Scan for the cell matching the given text and deliver its (x, y) coordinate at center. 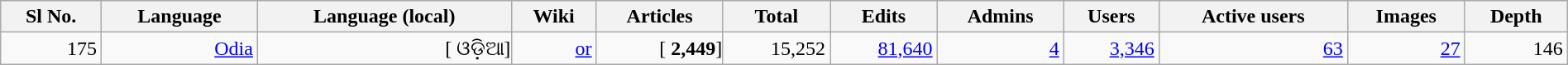
Language (179, 17)
Depth (1516, 17)
15,252 (777, 48)
81,640 (884, 48)
Wiki (554, 17)
Language (local) (384, 17)
Images (1406, 17)
or (554, 48)
Sl No. (51, 17)
Admins (1001, 17)
Odia (179, 48)
[ 2,449] (660, 48)
146 (1516, 48)
[ ଓଡ଼ିଆ] (384, 48)
175 (51, 48)
3,346 (1111, 48)
4 (1001, 48)
Active users (1253, 17)
Users (1111, 17)
63 (1253, 48)
27 (1406, 48)
Total (777, 17)
Articles (660, 17)
Edits (884, 17)
